Return (X, Y) of the center of cell containing provided text 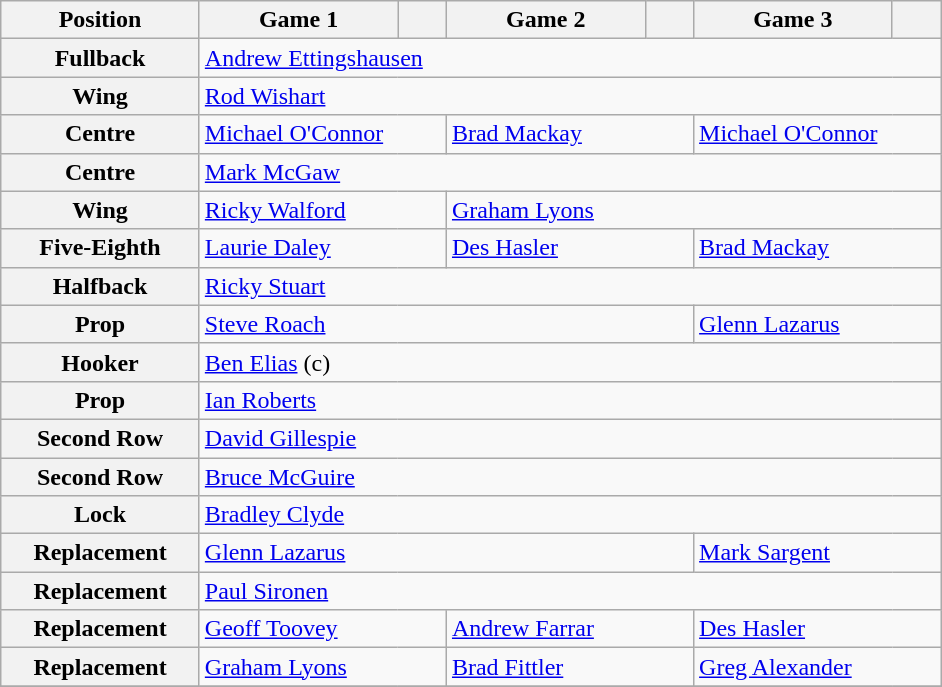
Game 2 (546, 20)
Paul Sironen (570, 591)
Andrew Ettingshausen (570, 58)
Mark McGaw (570, 172)
Geoff Toovey (322, 629)
Brad Fittler (570, 667)
Lock (100, 515)
David Gillespie (570, 438)
Ricky Walford (322, 210)
Halfback (100, 286)
Ian Roberts (570, 400)
Mark Sargent (818, 553)
Ben Elias (c) (570, 362)
Bruce McGuire (570, 477)
Game 1 (298, 20)
Andrew Farrar (570, 629)
Ricky Stuart (570, 286)
Hooker (100, 362)
Laurie Daley (322, 248)
Position (100, 20)
Fullback (100, 58)
Rod Wishart (570, 96)
Bradley Clyde (570, 515)
Game 3 (794, 20)
Five-Eighth (100, 248)
Greg Alexander (818, 667)
Steve Roach (446, 324)
